From the cell containing the given text, extract its center point as [X, Y] coordinate. 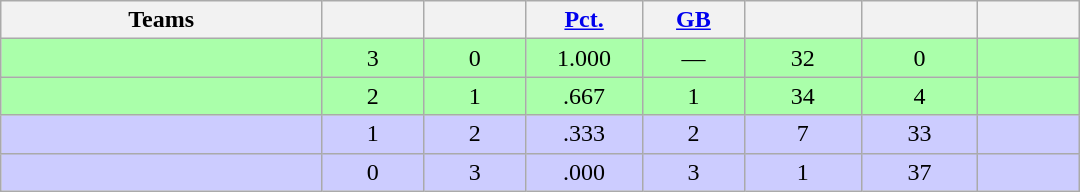
1.000 [584, 58]
.667 [584, 96]
34 [802, 96]
4 [920, 96]
32 [802, 58]
.000 [584, 172]
Pct. [584, 20]
GB [693, 20]
37 [920, 172]
33 [920, 134]
7 [802, 134]
— [693, 58]
Teams [162, 20]
.333 [584, 134]
